Search for the cell housing the specified text and yield its (X, Y) center coordinate. 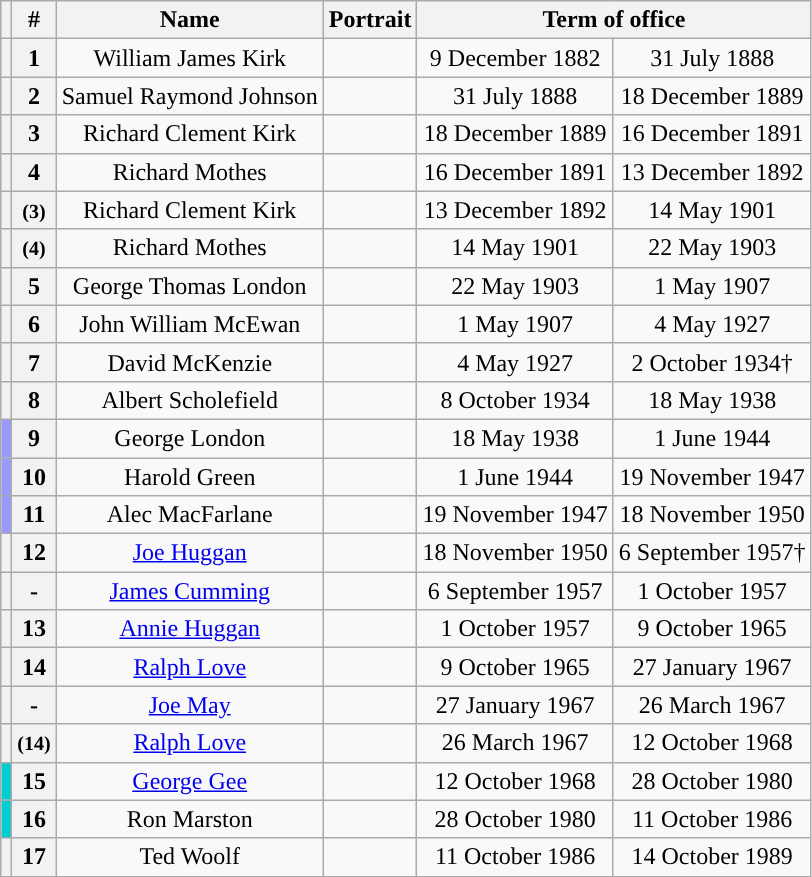
William James Kirk (190, 58)
2 (34, 96)
3 (34, 134)
9 December 1882 (515, 58)
14 (34, 667)
(3) (34, 210)
Annie Huggan (190, 629)
7 (34, 362)
Name (190, 20)
8 (34, 400)
8 October 1934 (515, 400)
Portrait (370, 20)
2 October 1934† (712, 362)
15 (34, 781)
(14) (34, 743)
George Thomas London (190, 286)
14 October 1989 (712, 857)
James Cumming (190, 591)
John William McEwan (190, 324)
Joe Huggan (190, 553)
Alec MacFarlane (190, 515)
6 September 1957† (712, 553)
4 (34, 172)
(4) (34, 248)
16 (34, 819)
# (34, 20)
Albert Scholefield (190, 400)
6 September 1957 (515, 591)
17 (34, 857)
Samuel Raymond Johnson (190, 96)
George Gee (190, 781)
Joe May (190, 705)
Term of office (614, 20)
10 (34, 477)
David McKenzie (190, 362)
6 (34, 324)
13 (34, 629)
Ted Woolf (190, 857)
1 (34, 58)
Ron Marston (190, 819)
5 (34, 286)
11 (34, 515)
Harold Green (190, 477)
12 (34, 553)
9 (34, 438)
George London (190, 438)
